Locate the cell with the specified text and output its [X, Y] center coordinate. 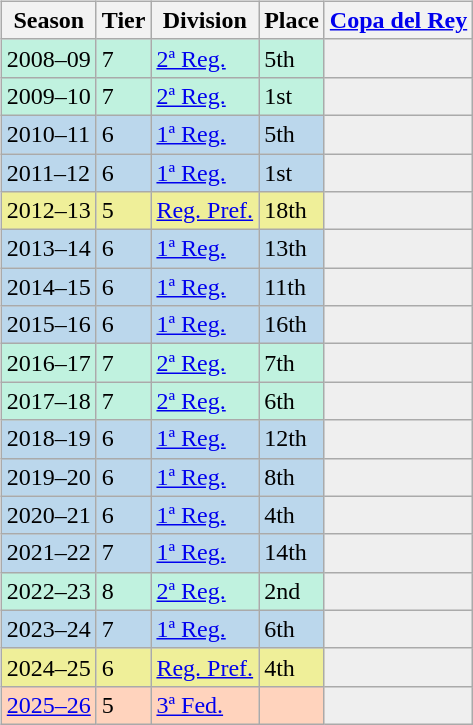
2019–20 [48, 477]
2013–14 [48, 249]
Copa del Rey [398, 20]
2021–22 [48, 553]
16th [292, 325]
Tier [124, 20]
2016–17 [48, 363]
2008–09 [48, 58]
2023–24 [48, 629]
Season [48, 20]
12th [292, 439]
11th [292, 287]
3ª Fed. [205, 705]
2012–13 [48, 211]
2015–16 [48, 325]
2022–23 [48, 591]
2011–12 [48, 173]
2025–26 [48, 705]
2010–11 [48, 134]
7th [292, 363]
2nd [292, 591]
Place [292, 20]
8 [124, 591]
18th [292, 211]
13th [292, 249]
8th [292, 477]
2024–25 [48, 667]
2009–10 [48, 96]
2018–19 [48, 439]
14th [292, 553]
2014–15 [48, 287]
Division [205, 20]
2017–18 [48, 401]
2020–21 [48, 515]
